Identify which cell holds the provided text, then report its (x, y) central coordinate. 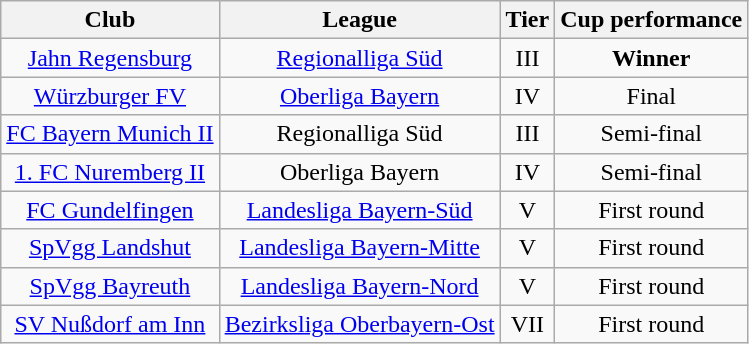
Tier (528, 20)
Landesliga Bayern-Mitte (360, 248)
1. FC Nuremberg II (110, 172)
Final (652, 96)
SpVgg Landshut (110, 248)
Würzburger FV (110, 96)
League (360, 20)
Jahn Regensburg (110, 58)
FC Gundelfingen (110, 210)
FC Bayern Munich II (110, 134)
Club (110, 20)
SV Nußdorf am Inn (110, 324)
Cup performance (652, 20)
Winner (652, 58)
SpVgg Bayreuth (110, 286)
Landesliga Bayern-Nord (360, 286)
VII (528, 324)
Bezirksliga Oberbayern-Ost (360, 324)
Landesliga Bayern-Süd (360, 210)
